Detect which cell encompasses the target text, then output its (x, y) center coordinate. 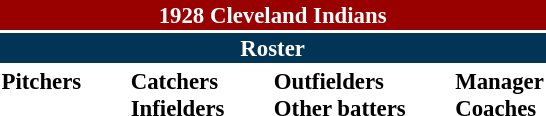
1928 Cleveland Indians (272, 15)
Roster (272, 48)
